Provide the [X, Y] coordinate of the cell's center where the given text is located.  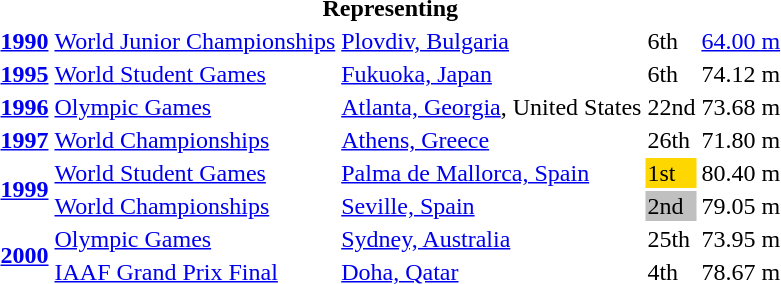
Seville, Spain [492, 206]
25th [672, 239]
Plovdiv, Bulgaria [492, 41]
1st [672, 173]
2nd [672, 206]
World Junior Championships [195, 41]
Palma de Mallorca, Spain [492, 173]
Atlanta, Georgia, United States [492, 107]
22nd [672, 107]
Sydney, Australia [492, 239]
Athens, Greece [492, 140]
Fukuoka, Japan [492, 74]
26th [672, 140]
